Pinpoint the cell where the given text exists, returning its (X, Y) midpoint coordinate. 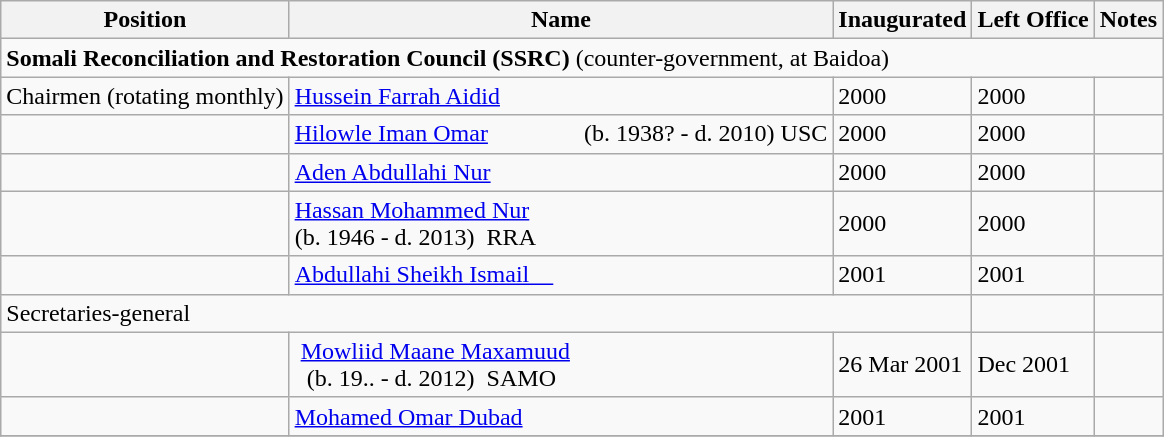
Hilowle Iman Omar (b. 1938? - d. 2010) USC (561, 134)
Aden Abdullahi Nur (561, 172)
Inaugurated (902, 20)
Chairmen (rotating monthly) (145, 96)
Hussein Farrah Aidid (561, 96)
26 Mar 2001 (902, 364)
Notes (1128, 20)
Dec 2001 (1033, 364)
Mohamed Omar Dubad (561, 416)
Position (145, 20)
Somali Reconciliation and Restoration Council (SSRC) (counter-government, at Baidoa) (582, 58)
Secretaries-general (486, 313)
Left Office (1033, 20)
Name (561, 20)
Hassan Mohammed Nur(b. 1946 - d. 2013) RRA (561, 224)
Mowliid Maane Maxamuud (b. 19.. - d. 2012) SAMO (561, 364)
Abdullahi Sheikh Ismail (561, 275)
